Return [X, Y] of the center of cell containing provided text 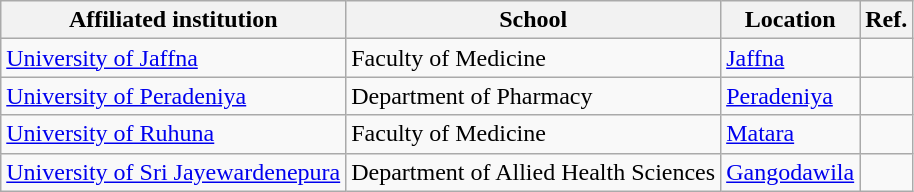
School [534, 20]
University of Ruhuna [174, 134]
Department of Pharmacy [534, 96]
Location [790, 20]
Matara [790, 134]
University of Peradeniya [174, 96]
Gangodawila [790, 172]
Peradeniya [790, 96]
University of Sri Jayewardenepura [174, 172]
Department of Allied Health Sciences [534, 172]
University of Jaffna [174, 58]
Affiliated institution [174, 20]
Ref. [886, 20]
Jaffna [790, 58]
